From the cell containing the given text, extract its center point as [X, Y] coordinate. 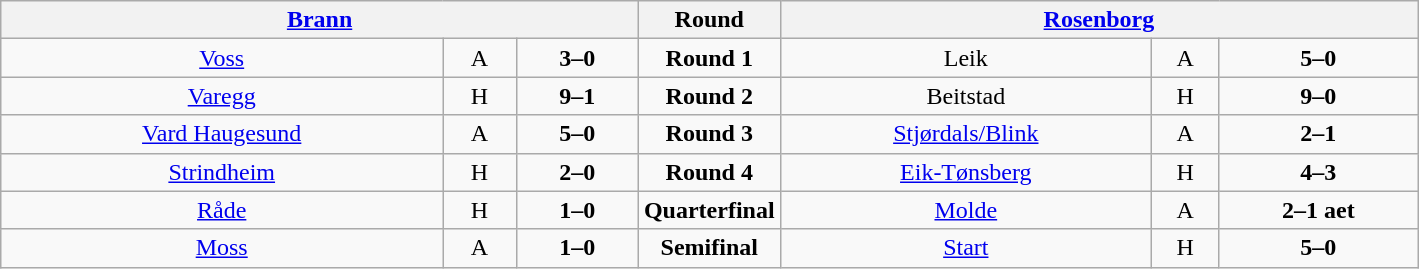
Råde [222, 210]
Beitstad [966, 96]
Round 3 [709, 134]
2–1 [1318, 134]
Start [966, 248]
Stjørdals/Blink [966, 134]
Leik [966, 58]
Strindheim [222, 172]
Round [709, 20]
Semifinal [709, 248]
Round 4 [709, 172]
Vard Haugesund [222, 134]
2–0 [577, 172]
Molde [966, 210]
3–0 [577, 58]
Eik-Tønsberg [966, 172]
Quarterfinal [709, 210]
Moss [222, 248]
Voss [222, 58]
Round 2 [709, 96]
Round 1 [709, 58]
Rosenborg [1099, 20]
9–1 [577, 96]
Varegg [222, 96]
Brann [320, 20]
9–0 [1318, 96]
4–3 [1318, 172]
2–1 aet [1318, 210]
